Provide the (x, y) coordinate of the cell's center where the given text is located.  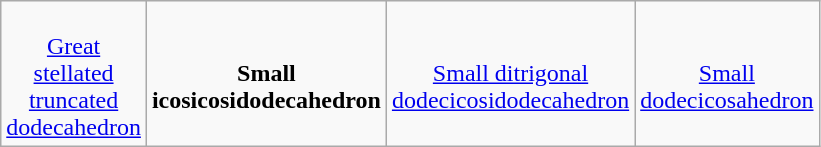
Small ditrigonal dodecicosidodecahedron (510, 74)
Small dodecicosahedron (727, 74)
Small icosicosidodecahedron (266, 74)
Great stellated truncated dodecahedron (74, 74)
